Identify which cell holds the provided text, then report its (x, y) central coordinate. 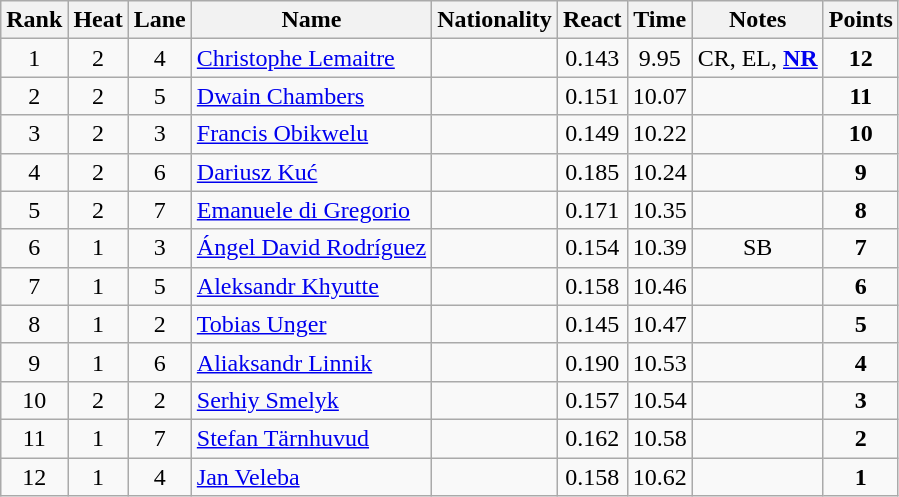
Aliaksandr Linnik (311, 362)
0.185 (592, 172)
Rank (34, 20)
10.62 (660, 477)
Emanuele di Gregorio (311, 210)
0.190 (592, 362)
Nationality (495, 20)
10.58 (660, 438)
Notes (758, 20)
10.53 (660, 362)
Heat (98, 20)
0.154 (592, 248)
0.149 (592, 134)
React (592, 20)
Tobias Unger (311, 324)
Ángel David Rodríguez (311, 248)
Points (860, 20)
10.22 (660, 134)
Lane (160, 20)
SB (758, 248)
Serhiy Smelyk (311, 400)
10.24 (660, 172)
10.39 (660, 248)
0.151 (592, 96)
Dwain Chambers (311, 96)
Dariusz Kuć (311, 172)
0.143 (592, 58)
9.95 (660, 58)
Francis Obikwelu (311, 134)
10.35 (660, 210)
10.07 (660, 96)
0.171 (592, 210)
0.162 (592, 438)
10.54 (660, 400)
0.157 (592, 400)
10.46 (660, 286)
Name (311, 20)
10.47 (660, 324)
Time (660, 20)
Stefan Tärnhuvud (311, 438)
0.145 (592, 324)
Jan Veleba (311, 477)
CR, EL, NR (758, 58)
Aleksandr Khyutte (311, 286)
Christophe Lemaitre (311, 58)
